Return the (x, y) coordinate for the center point of the cell that contains the specified text.  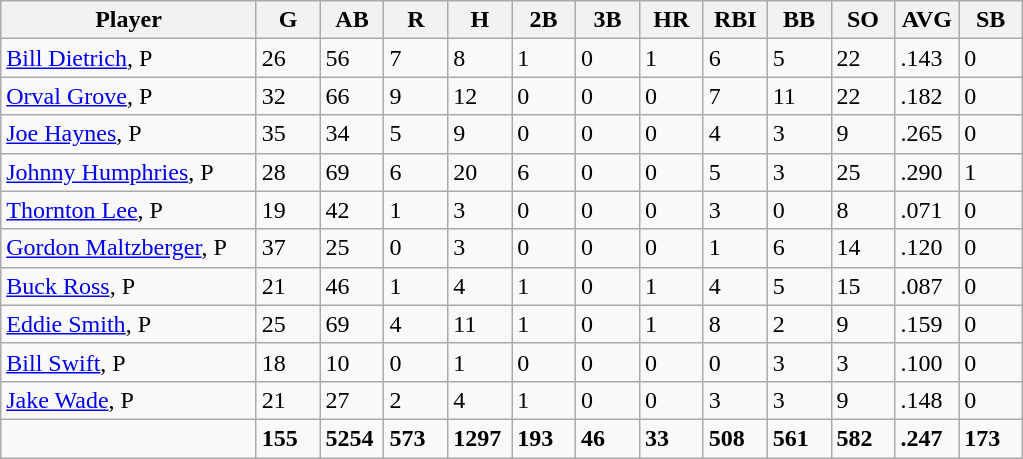
Johnny Humphries, P (128, 172)
Orval Grove, P (128, 96)
.120 (927, 248)
5254 (352, 438)
18 (288, 362)
SO (863, 20)
HR (671, 20)
27 (352, 400)
Bill Dietrich, P (128, 58)
20 (480, 172)
Bill Swift, P (128, 362)
14 (863, 248)
34 (352, 134)
.290 (927, 172)
35 (288, 134)
66 (352, 96)
Thornton Lee, P (128, 210)
Buck Ross, P (128, 286)
32 (288, 96)
12 (480, 96)
28 (288, 172)
.143 (927, 58)
.087 (927, 286)
.071 (927, 210)
G (288, 20)
3B (608, 20)
508 (735, 438)
561 (799, 438)
19 (288, 210)
.100 (927, 362)
10 (352, 362)
Eddie Smith, P (128, 324)
R (416, 20)
Jake Wade, P (128, 400)
42 (352, 210)
26 (288, 58)
.265 (927, 134)
Player (128, 20)
SB (991, 20)
582 (863, 438)
.148 (927, 400)
573 (416, 438)
.182 (927, 96)
2B (544, 20)
H (480, 20)
.159 (927, 324)
AB (352, 20)
15 (863, 286)
Gordon Maltzberger, P (128, 248)
56 (352, 58)
BB (799, 20)
AVG (927, 20)
33 (671, 438)
155 (288, 438)
193 (544, 438)
Joe Haynes, P (128, 134)
RBI (735, 20)
173 (991, 438)
.247 (927, 438)
37 (288, 248)
1297 (480, 438)
